Return (x, y) of the center of cell containing provided text 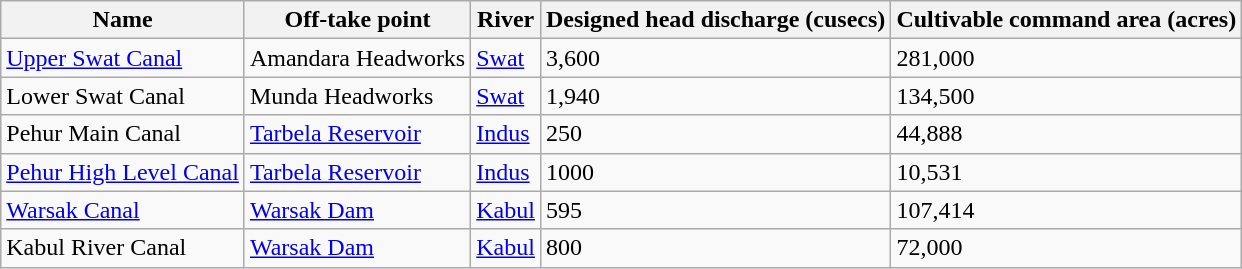
134,500 (1066, 96)
Munda Headworks (357, 96)
1,940 (715, 96)
Lower Swat Canal (123, 96)
Pehur Main Canal (123, 134)
Pehur High Level Canal (123, 172)
72,000 (1066, 248)
1000 (715, 172)
10,531 (1066, 172)
Kabul River Canal (123, 248)
800 (715, 248)
595 (715, 210)
Name (123, 20)
Amandara Headworks (357, 58)
Upper Swat Canal (123, 58)
250 (715, 134)
44,888 (1066, 134)
3,600 (715, 58)
Designed head discharge (cusecs) (715, 20)
Warsak Canal (123, 210)
Cultivable command area (acres) (1066, 20)
River (506, 20)
281,000 (1066, 58)
107,414 (1066, 210)
Off-take point (357, 20)
